For the text-containing cell, return its midpoint in [X, Y] coordinate format. 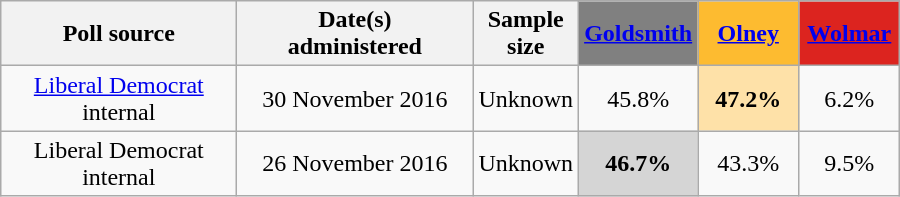
Date(s) administered [355, 34]
45.8% [638, 98]
Olney [748, 34]
43.3% [748, 164]
26 November 2016 [355, 164]
Poll source [119, 34]
Wolmar [850, 34]
30 November 2016 [355, 98]
9.5% [850, 164]
Goldsmith [638, 34]
47.2% [748, 98]
46.7% [638, 164]
Samplesize [526, 34]
6.2% [850, 98]
